Return the [X, Y] coordinate for the center point of the cell that contains the specified text.  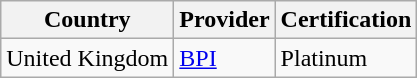
Provider [224, 20]
Platinum [346, 58]
Country [88, 20]
Certification [346, 20]
United Kingdom [88, 58]
BPI [224, 58]
